Extract the [X, Y] coordinate from the center of the cell holding the provided text.  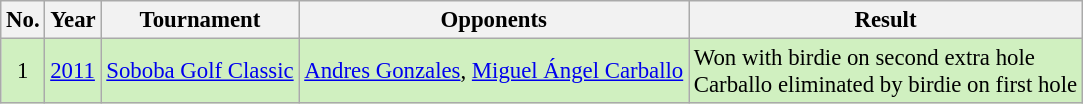
Result [885, 20]
Tournament [200, 20]
Soboba Golf Classic [200, 72]
Year [73, 20]
No. [23, 20]
1 [23, 72]
Won with birdie on second extra holeCarballo eliminated by birdie on first hole [885, 72]
Opponents [494, 20]
Andres Gonzales, Miguel Ángel Carballo [494, 72]
2011 [73, 72]
